Output the [X, Y] coordinate of the center of the cell containing the given text.  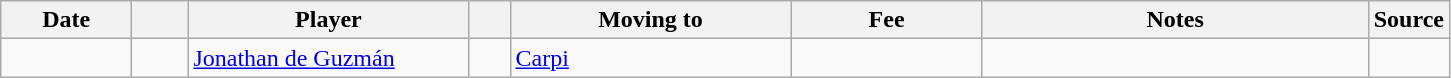
Notes [1175, 20]
Jonathan de Guzmán [328, 58]
Date [66, 20]
Fee [886, 20]
Carpi [650, 58]
Source [1408, 20]
Player [328, 20]
Moving to [650, 20]
